Return the [X, Y] coordinate for the center point of the cell that contains the specified text.  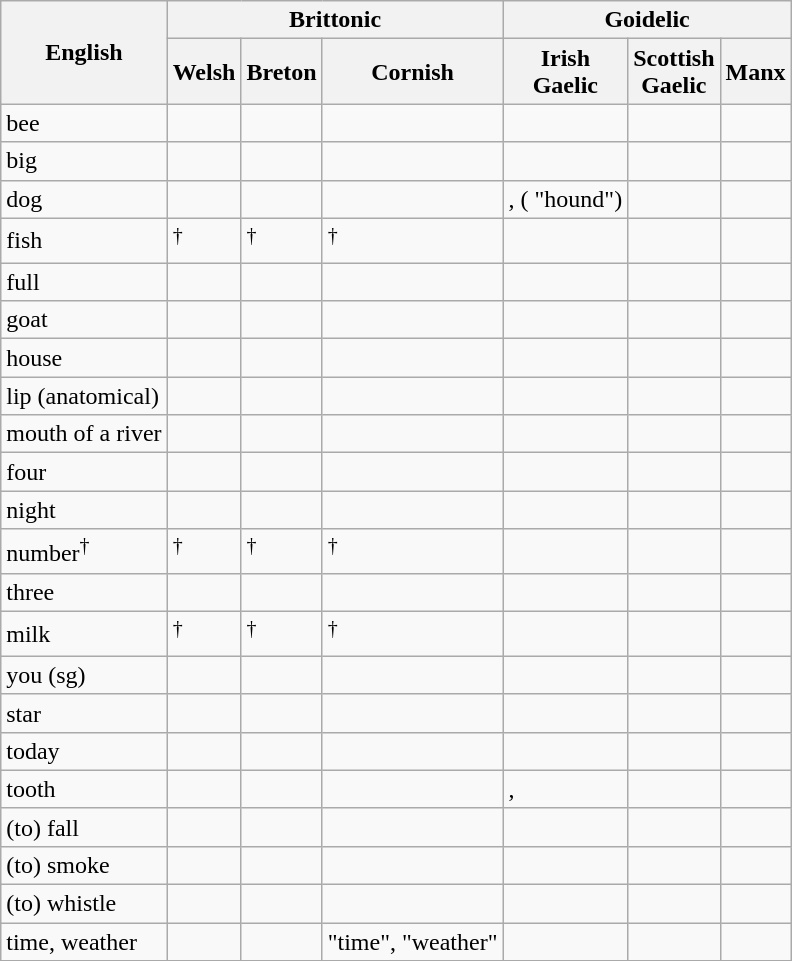
fish [84, 240]
Breton [282, 72]
you (sg) [84, 675]
IrishGaelic [566, 72]
today [84, 751]
, ( "hound") [566, 199]
(to) smoke [84, 866]
English [84, 52]
, [566, 789]
Manx [756, 72]
(to) whistle [84, 904]
star [84, 713]
full [84, 282]
ScottishGaelic [674, 72]
number† [84, 552]
(to) fall [84, 827]
mouth of a river [84, 434]
time, weather [84, 942]
bee [84, 123]
Brittonic [335, 20]
Welsh [204, 72]
lip (anatomical) [84, 396]
house [84, 358]
night [84, 510]
four [84, 472]
three [84, 593]
goat [84, 320]
Cornish [412, 72]
dog [84, 199]
tooth [84, 789]
Goidelic [647, 20]
big [84, 161]
"time", "weather" [412, 942]
milk [84, 634]
